Capture the cell that displays the provided text and extract its (X, Y) central coordinate. 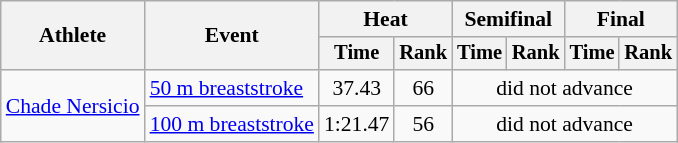
Final (621, 19)
66 (423, 88)
Athlete (73, 36)
Event (232, 36)
1:21.47 (356, 124)
37.43 (356, 88)
100 m breaststroke (232, 124)
56 (423, 124)
Semifinal (508, 19)
Heat (386, 19)
50 m breaststroke (232, 88)
Chade Nersicio (73, 106)
